Search for the cell housing the specified text and yield its (X, Y) center coordinate. 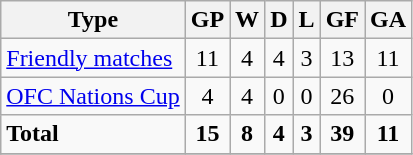
GF (342, 20)
GP (207, 20)
W (248, 20)
L (306, 20)
GA (388, 20)
OFC Nations Cup (93, 96)
39 (342, 134)
26 (342, 96)
13 (342, 58)
D (279, 20)
8 (248, 134)
Type (93, 20)
Total (93, 134)
15 (207, 134)
Friendly matches (93, 58)
